Provide the [X, Y] coordinate of the cell's center where the given text is located.  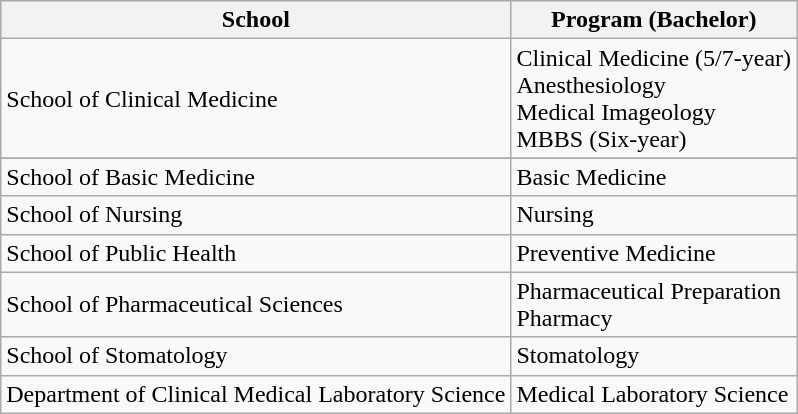
Clinical Medicine (5/7-year)AnesthesiologyMedical ImageologyMBBS (Six-year) [654, 98]
Medical Laboratory Science [654, 394]
Basic Medicine [654, 177]
Program (Bachelor) [654, 20]
Preventive Medicine [654, 253]
School of Basic Medicine [256, 177]
School of Stomatology [256, 356]
Pharmaceutical PreparationPharmacy [654, 304]
Stomatology [654, 356]
School [256, 20]
School of Clinical Medicine [256, 98]
School of Public Health [256, 253]
Nursing [654, 215]
Department of Clinical Medical Laboratory Science [256, 394]
School of Nursing [256, 215]
School of Pharmaceutical Sciences [256, 304]
